Capture the cell that displays the provided text and extract its [x, y] central coordinate. 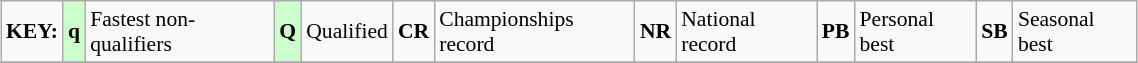
Qualified [347, 32]
Fastest non-qualifiers [180, 32]
Q [288, 32]
National record [746, 32]
NR [656, 32]
KEY: [32, 32]
PB [836, 32]
q [74, 32]
Championships record [534, 32]
CR [414, 32]
SB [994, 32]
Personal best [916, 32]
Seasonal best [1075, 32]
